Search for the cell housing the specified text and yield its (X, Y) center coordinate. 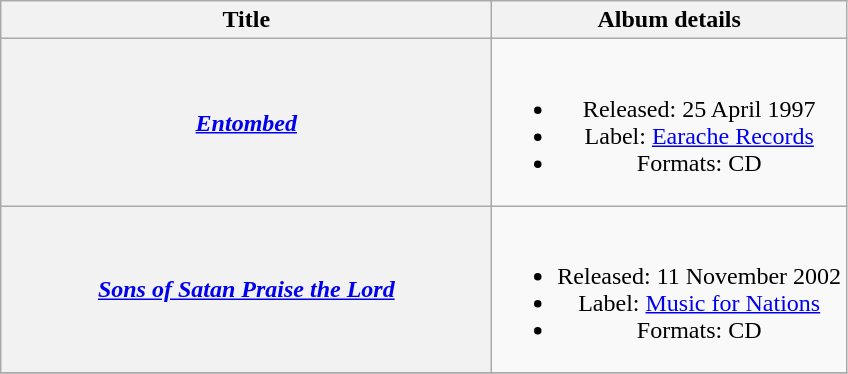
Released: 11 November 2002Label: Music for NationsFormats: CD (670, 290)
Entombed (246, 122)
Released: 25 April 1997Label: Earache RecordsFormats: CD (670, 122)
Sons of Satan Praise the Lord (246, 290)
Album details (670, 20)
Title (246, 20)
